Detect which cell encompasses the target text, then output its [x, y] center coordinate. 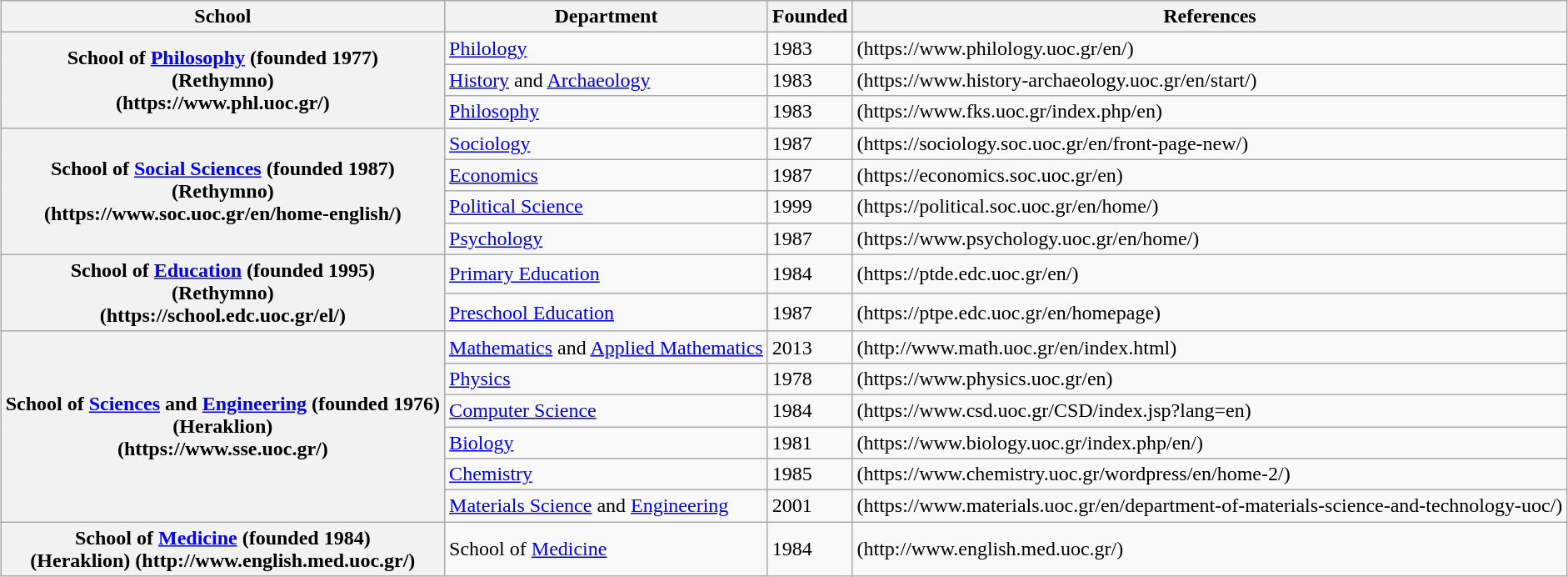
(https://www.biology.uoc.gr/index.php/en/) [1210, 443]
Biology [607, 443]
Chemistry [607, 474]
Philology [607, 48]
(https://ptpe.edc.uoc.gr/en/homepage) [1210, 312]
Materials Science and Engineering [607, 506]
Founded [810, 17]
Economics [607, 175]
2001 [810, 506]
(https://www.chemistry.uoc.gr/wordpress/en/home-2/) [1210, 474]
Philosophy [607, 112]
(https://economics.soc.uoc.gr/en) [1210, 175]
(http://www.english.med.uoc.gr/) [1210, 549]
(https://www.csd.uoc.gr/CSD/index.jsp?lang=en) [1210, 410]
1981 [810, 443]
(https://sociology.soc.uoc.gr/en/front-page-new/) [1210, 143]
Physics [607, 379]
History and Archaeology [607, 80]
Primary Education [607, 273]
School of Sciences and Engineering (founded 1976)(Heraklion)(https://www.sse.uoc.gr/) [222, 426]
School of Medicine (founded 1984)(Heraklion) (http://www.english.med.uoc.gr/) [222, 549]
School of Philosophy (founded 1977)(Rethymno)(https://www.phl.uoc.gr/) [222, 80]
(https://www.philology.uoc.gr/en/) [1210, 48]
(https://www.fks.uoc.gr/index.php/en) [1210, 112]
(https://political.soc.uoc.gr/en/home/) [1210, 207]
1985 [810, 474]
School of Medicine [607, 549]
2013 [810, 347]
School of Social Sciences (founded 1987)(Rethymno)(https://www.soc.uoc.gr/en/home-english/) [222, 191]
(https://www.history-archaeology.uoc.gr/en/start/) [1210, 80]
1999 [810, 207]
Preschool Education [607, 312]
(https://www.physics.uoc.gr/en) [1210, 379]
(https://www.psychology.uoc.gr/en/home/) [1210, 238]
Psychology [607, 238]
(https://ptde.edc.uoc.gr/en/) [1210, 273]
Political Science [607, 207]
References [1210, 17]
Mathematics and Applied Mathematics [607, 347]
Department [607, 17]
Computer Science [607, 410]
Sociology [607, 143]
School of Education (founded 1995)(Rethymno)(https://school.edc.uoc.gr/el/) [222, 293]
School [222, 17]
(https://www.materials.uoc.gr/en/department-of-materials-science-and-technology-uoc/) [1210, 506]
1978 [810, 379]
(http://www.math.uoc.gr/en/index.html) [1210, 347]
